Capture the cell that displays the provided text and extract its [X, Y] central coordinate. 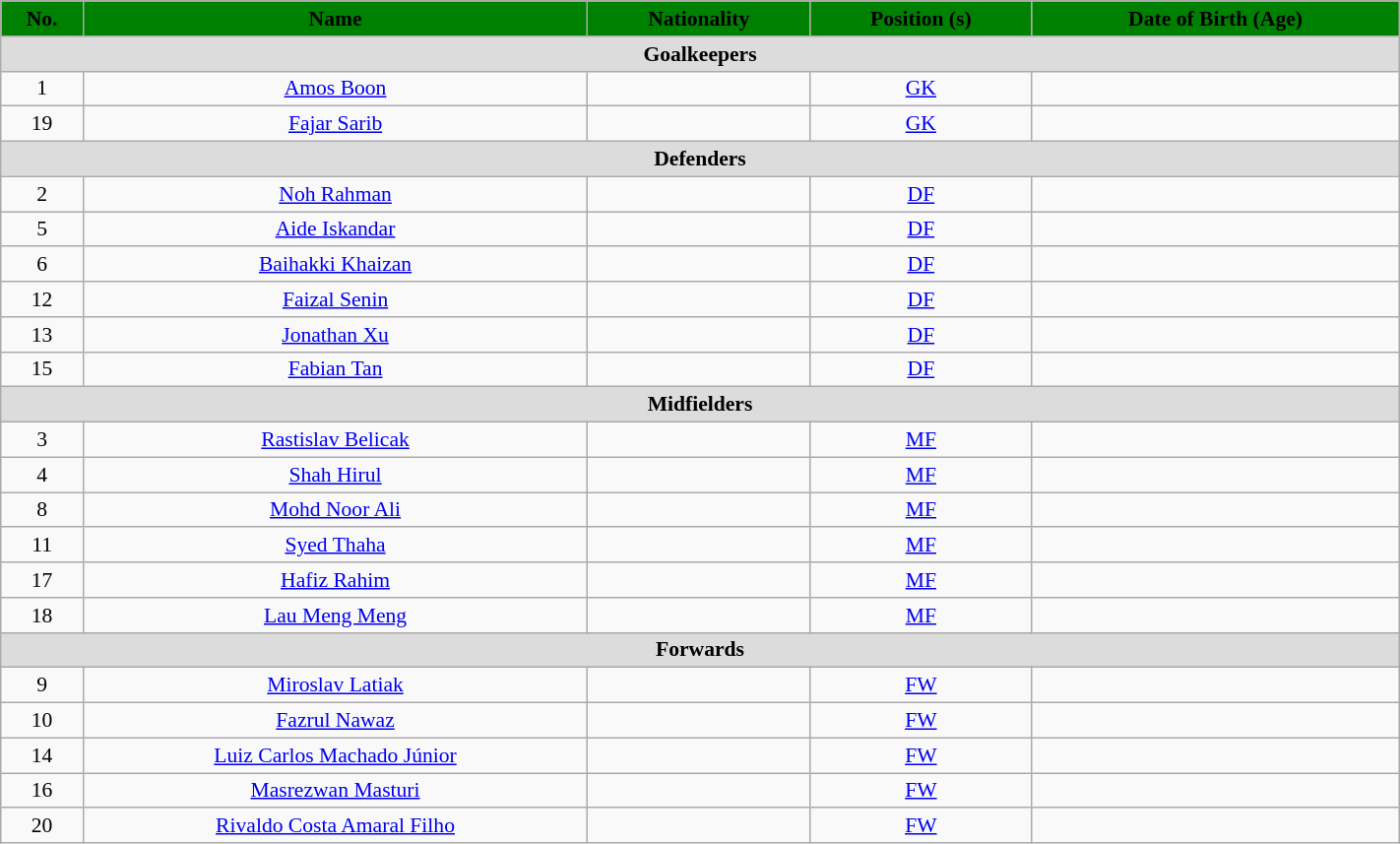
Lau Meng Meng [335, 616]
Fajar Sarib [335, 124]
9 [42, 685]
Baihakki Khaizan [335, 265]
Jonathan Xu [335, 335]
Masrezwan Masturi [335, 791]
Goalkeepers [700, 54]
Noh Rahman [335, 194]
Fazrul Nawaz [335, 721]
Shah Hirul [335, 475]
Amos Boon [335, 89]
Defenders [700, 160]
8 [42, 510]
No. [42, 19]
Midfielders [700, 405]
Date of Birth (Age) [1215, 19]
19 [42, 124]
6 [42, 265]
Faizal Senin [335, 299]
5 [42, 229]
3 [42, 440]
17 [42, 580]
Position (s) [922, 19]
1 [42, 89]
4 [42, 475]
14 [42, 755]
Aide Iskandar [335, 229]
18 [42, 616]
2 [42, 194]
Forwards [700, 650]
Rivaldo Costa Amaral Filho [335, 826]
Rastislav Belicak [335, 440]
Luiz Carlos Machado Júnior [335, 755]
15 [42, 369]
Miroslav Latiak [335, 685]
12 [42, 299]
Fabian Tan [335, 369]
10 [42, 721]
13 [42, 335]
16 [42, 791]
Syed Thaha [335, 546]
11 [42, 546]
Nationality [699, 19]
20 [42, 826]
Mohd Noor Ali [335, 510]
Hafiz Rahim [335, 580]
Name [335, 19]
